Determine the [x, y] coordinate at the center of the cell enclosing the given text.  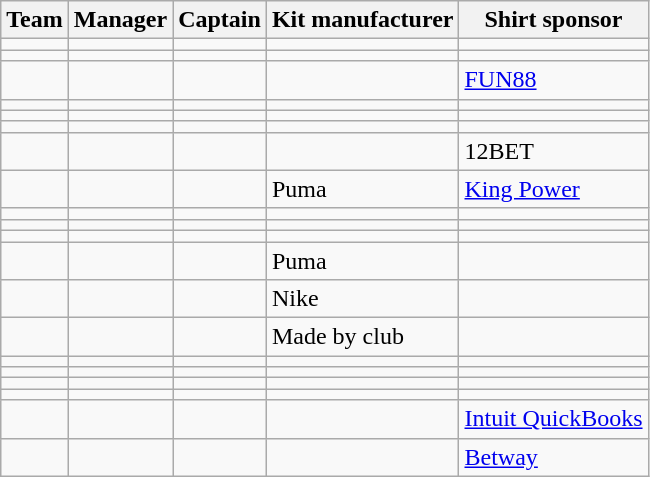
Intuit QuickBooks [554, 419]
12BET [554, 151]
Nike [362, 299]
King Power [554, 189]
FUN88 [554, 80]
Kit manufacturer [362, 20]
Manager [120, 20]
Made by club [362, 337]
Betway [554, 457]
Shirt sponsor [554, 20]
Team [35, 20]
Captain [220, 20]
